From the cell containing the given text, extract its center point as (x, y) coordinate. 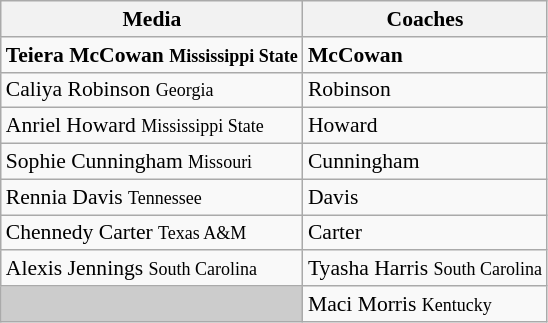
Maci Morris Kentucky (425, 304)
Tyasha Harris South Carolina (425, 269)
Davis (425, 197)
Robinson (425, 90)
Cunningham (425, 162)
Howard (425, 126)
Sophie Cunningham Missouri (152, 162)
Teiera McCowan Mississippi State (152, 55)
Anriel Howard Mississippi State (152, 126)
Rennia Davis Tennessee (152, 197)
McCowan (425, 55)
Coaches (425, 19)
Media (152, 19)
Alexis Jennings South Carolina (152, 269)
Chennedy Carter Texas A&M (152, 233)
Carter (425, 233)
Caliya Robinson Georgia (152, 90)
